For the text-containing cell, return its midpoint in (X, Y) coordinate format. 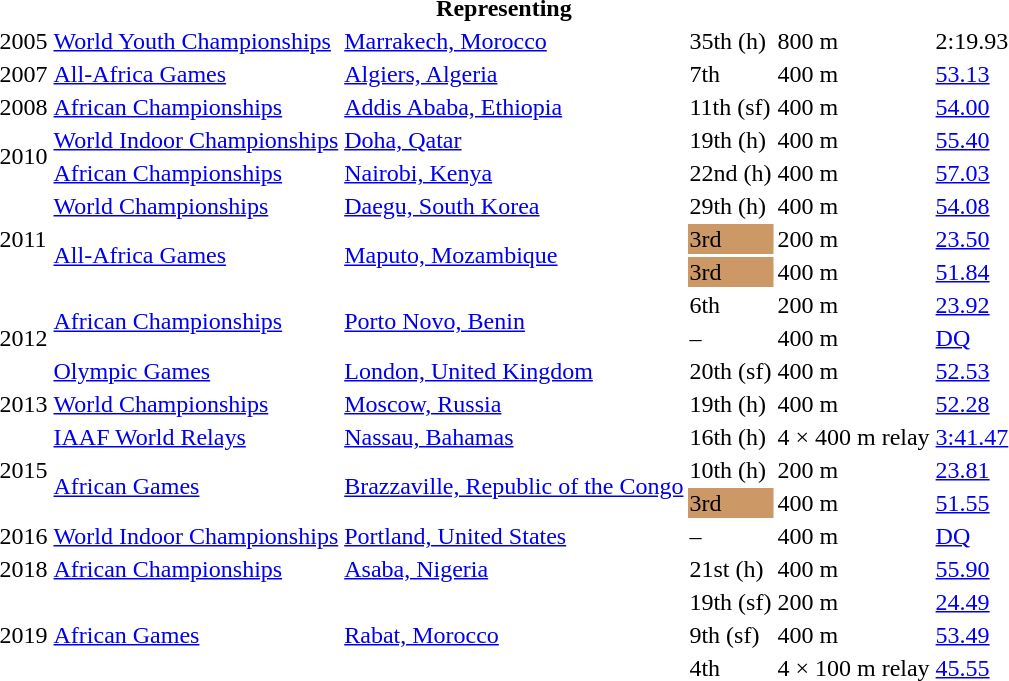
20th (sf) (730, 371)
10th (h) (730, 470)
London, United Kingdom (514, 371)
Maputo, Mozambique (514, 256)
Doha, Qatar (514, 140)
Daegu, South Korea (514, 206)
Nassau, Bahamas (514, 437)
21st (h) (730, 569)
Olympic Games (196, 371)
6th (730, 305)
11th (sf) (730, 107)
7th (730, 74)
800 m (854, 41)
Portland, United States (514, 536)
Algiers, Algeria (514, 74)
IAAF World Relays (196, 437)
35th (h) (730, 41)
Asaba, Nigeria (514, 569)
World Youth Championships (196, 41)
4 × 400 m relay (854, 437)
Nairobi, Kenya (514, 173)
Marrakech, Morocco (514, 41)
29th (h) (730, 206)
16th (h) (730, 437)
22nd (h) (730, 173)
19th (sf) (730, 602)
Addis Ababa, Ethiopia (514, 107)
African Games (196, 486)
Brazzaville, Republic of the Congo (514, 486)
9th (sf) (730, 635)
Porto Novo, Benin (514, 322)
Moscow, Russia (514, 404)
